Identify which cell holds the provided text, then report its [x, y] central coordinate. 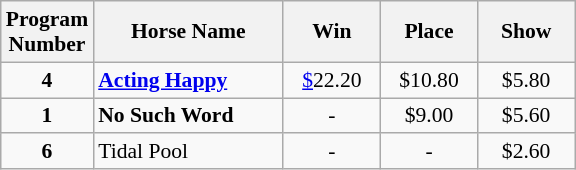
6 [47, 152]
Place [428, 32]
$5.60 [526, 116]
Win [332, 32]
1 [47, 116]
Program Number [47, 32]
No Such Word [188, 116]
$22.20 [332, 80]
Acting Happy [188, 80]
$5.80 [526, 80]
$9.00 [428, 116]
Show [526, 32]
4 [47, 80]
$10.80 [428, 80]
Horse Name [188, 32]
Tidal Pool [188, 152]
$2.60 [526, 152]
